Capture the cell that displays the provided text and extract its (X, Y) central coordinate. 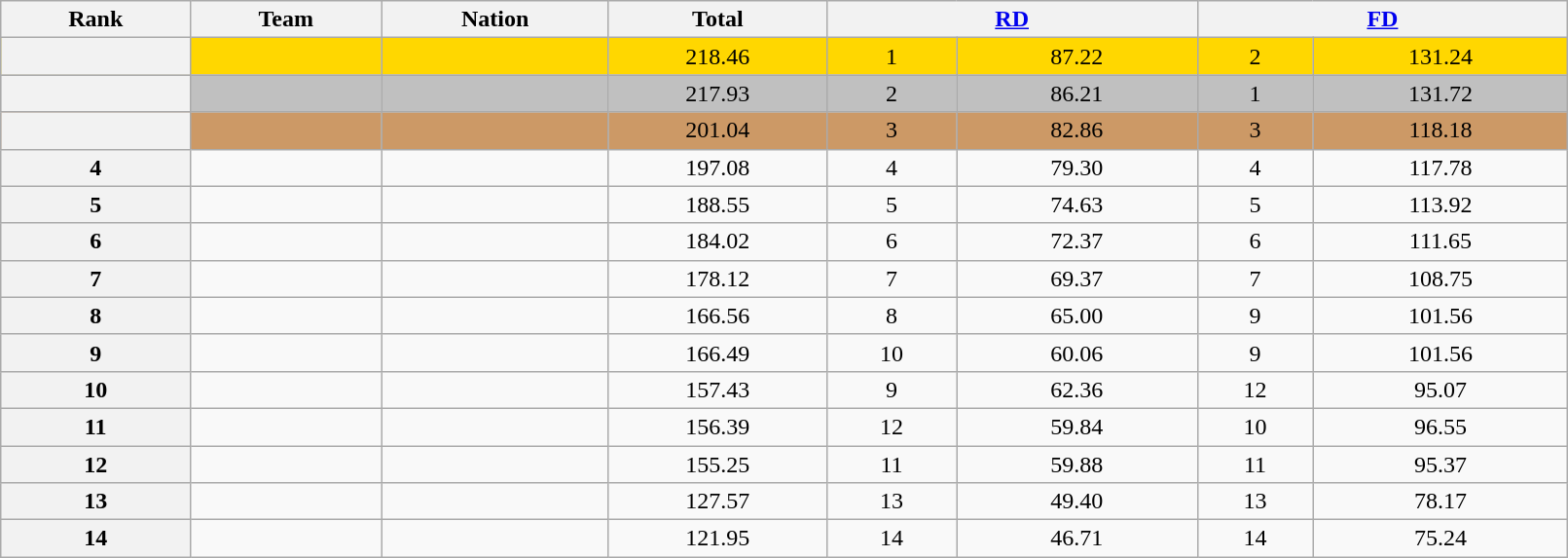
86.21 (1076, 93)
RD (1012, 19)
178.12 (717, 279)
62.36 (1076, 390)
59.84 (1076, 427)
121.95 (717, 539)
166.49 (717, 353)
156.39 (717, 427)
95.07 (1440, 390)
72.37 (1076, 242)
127.57 (717, 502)
166.56 (717, 316)
Rank (95, 19)
217.93 (717, 93)
Team (286, 19)
157.43 (717, 390)
69.37 (1076, 279)
75.24 (1440, 539)
46.71 (1076, 539)
60.06 (1076, 353)
131.24 (1440, 56)
131.72 (1440, 93)
218.46 (717, 56)
117.78 (1440, 167)
197.08 (717, 167)
118.18 (1440, 130)
111.65 (1440, 242)
Nation (495, 19)
113.92 (1440, 205)
82.86 (1076, 130)
74.63 (1076, 205)
78.17 (1440, 502)
79.30 (1076, 167)
FD (1382, 19)
95.37 (1440, 465)
201.04 (717, 130)
87.22 (1076, 56)
155.25 (717, 465)
184.02 (717, 242)
59.88 (1076, 465)
96.55 (1440, 427)
Total (717, 19)
108.75 (1440, 279)
49.40 (1076, 502)
65.00 (1076, 316)
188.55 (717, 205)
